Find where the given text appears and provide that cell's center as (X, Y) coordinate. 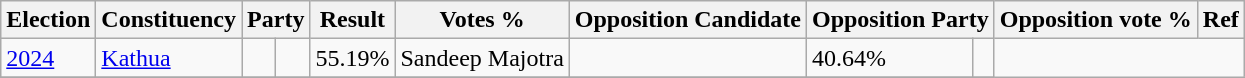
Ref (1220, 20)
40.64% (889, 58)
Party (276, 20)
Kathua (169, 58)
Election (48, 20)
Votes % (482, 20)
2024 (48, 58)
55.19% (352, 58)
Opposition vote % (1096, 20)
Result (352, 20)
Constituency (169, 20)
Sandeep Majotra (482, 58)
Opposition Party (900, 20)
Opposition Candidate (688, 20)
